Identify which cell holds the provided text, then report its [x, y] central coordinate. 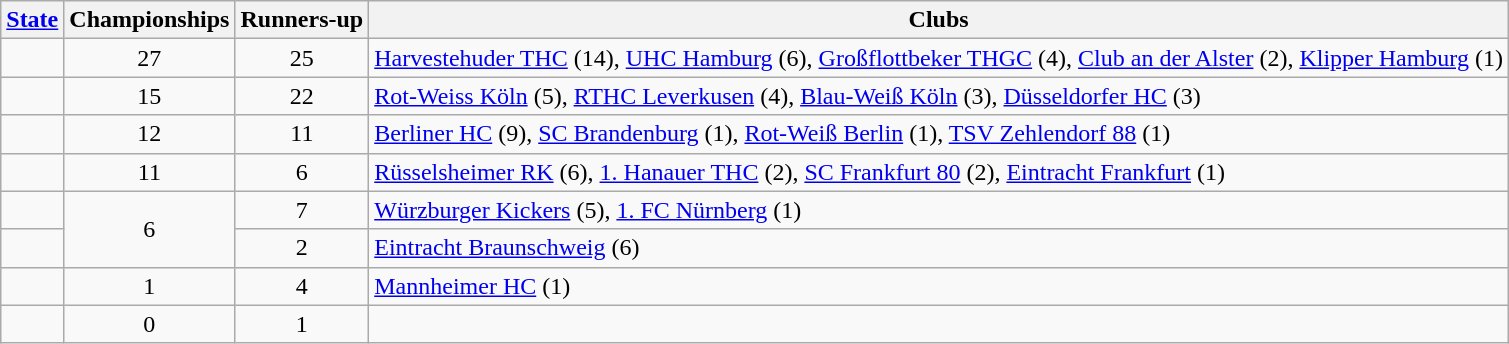
4 [302, 286]
Rot-Weiss Köln (5), RTHC Leverkusen (4), Blau-Weiß Köln (3), Düsseldorfer HC (3) [939, 96]
12 [150, 134]
27 [150, 58]
Rüsselsheimer RK (6), 1. Hanauer THC (2), SC Frankfurt 80 (2), Eintracht Frankfurt (1) [939, 172]
Würzburger Kickers (5), 1. FC Nürnberg (1) [939, 210]
15 [150, 96]
Clubs [939, 20]
0 [150, 324]
Harvestehuder THC (14), UHC Hamburg (6), Großflottbeker THGC (4), Club an der Alster (2), Klipper Hamburg (1) [939, 58]
2 [302, 248]
Mannheimer HC (1) [939, 286]
Championships [150, 20]
25 [302, 58]
Eintracht Braunschweig (6) [939, 248]
7 [302, 210]
State [32, 20]
Berliner HC (9), SC Brandenburg (1), Rot-Weiß Berlin (1), TSV Zehlendorf 88 (1) [939, 134]
22 [302, 96]
Runners-up [302, 20]
